For the text-containing cell, return its midpoint in [X, Y] coordinate format. 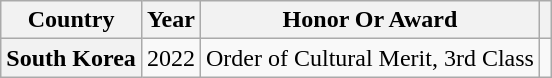
Order of Cultural Merit, 3rd Class [370, 58]
South Korea [72, 58]
Year [170, 20]
Country [72, 20]
2022 [170, 58]
Honor Or Award [370, 20]
